Detect which cell encompasses the target text, then output its [x, y] center coordinate. 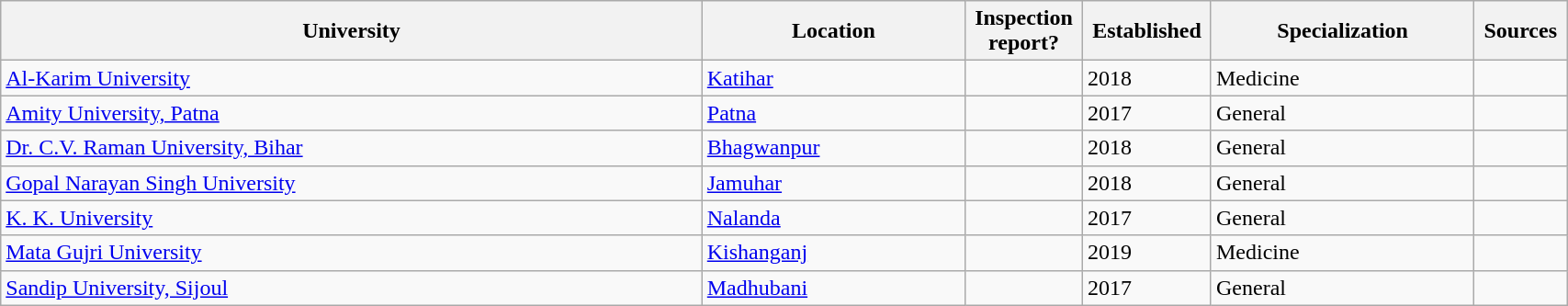
Inspection report? [1024, 31]
Gopal Narayan Singh University [352, 183]
Location [833, 31]
Sandip University, Sijoul [352, 288]
Nalanda [833, 218]
Specialization [1342, 31]
University [352, 31]
Dr. C.V. Raman University, Bihar [352, 148]
Katihar [833, 78]
Kishanganj [833, 253]
2019 [1147, 253]
Al-Karim University [352, 78]
Established [1147, 31]
Amity University, Patna [352, 113]
Mata Gujri University [352, 253]
K. K. University [352, 218]
Patna [833, 113]
Sources [1521, 31]
Bhagwanpur [833, 148]
Madhubani [833, 288]
Jamuhar [833, 183]
